Detect which cell encompasses the target text, then output its [x, y] center coordinate. 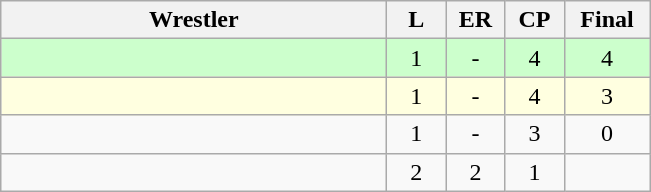
Final [607, 20]
Wrestler [194, 20]
CP [534, 20]
L [416, 20]
0 [607, 134]
ER [476, 20]
